Pinpoint the cell where the given text exists, returning its [X, Y] midpoint coordinate. 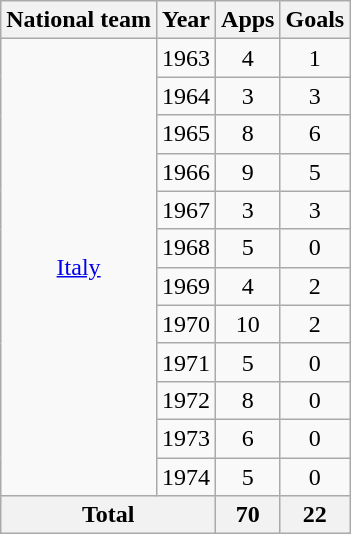
Year [186, 20]
1964 [186, 96]
9 [248, 172]
70 [248, 515]
1974 [186, 477]
Italy [79, 268]
1963 [186, 58]
1972 [186, 400]
1 [315, 58]
1965 [186, 134]
1968 [186, 248]
1973 [186, 438]
Total [108, 515]
Apps [248, 20]
1970 [186, 324]
22 [315, 515]
1971 [186, 362]
10 [248, 324]
National team [79, 20]
1967 [186, 210]
1966 [186, 172]
Goals [315, 20]
1969 [186, 286]
